From the cell containing the given text, extract its center point as (x, y) coordinate. 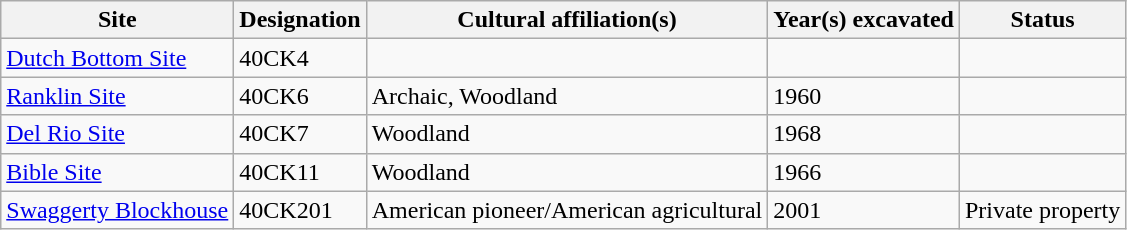
40CK7 (300, 134)
2001 (864, 210)
Bible Site (118, 172)
Archaic, Woodland (567, 96)
Private property (1042, 210)
40CK4 (300, 58)
Status (1042, 20)
Site (118, 20)
Cultural affiliation(s) (567, 20)
Ranklin Site (118, 96)
Year(s) excavated (864, 20)
1960 (864, 96)
40CK11 (300, 172)
1966 (864, 172)
Swaggerty Blockhouse (118, 210)
Designation (300, 20)
Del Rio Site (118, 134)
American pioneer/American agricultural (567, 210)
Dutch Bottom Site (118, 58)
40CK6 (300, 96)
1968 (864, 134)
40CK201 (300, 210)
